Pinpoint the cell where the given text exists, returning its [x, y] midpoint coordinate. 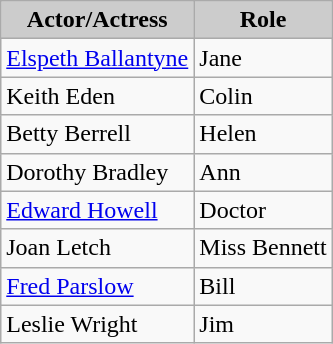
Jane [263, 58]
Role [263, 20]
Actor/Actress [98, 20]
Leslie Wright [98, 324]
Edward Howell [98, 210]
Helen [263, 134]
Doctor [263, 210]
Colin [263, 96]
Fred Parslow [98, 286]
Bill [263, 286]
Ann [263, 172]
Keith Eden [98, 96]
Betty Berrell [98, 134]
Joan Letch [98, 248]
Dorothy Bradley [98, 172]
Jim [263, 324]
Miss Bennett [263, 248]
Elspeth Ballantyne [98, 58]
